Scan for the cell matching the given text and deliver its [X, Y] coordinate at center. 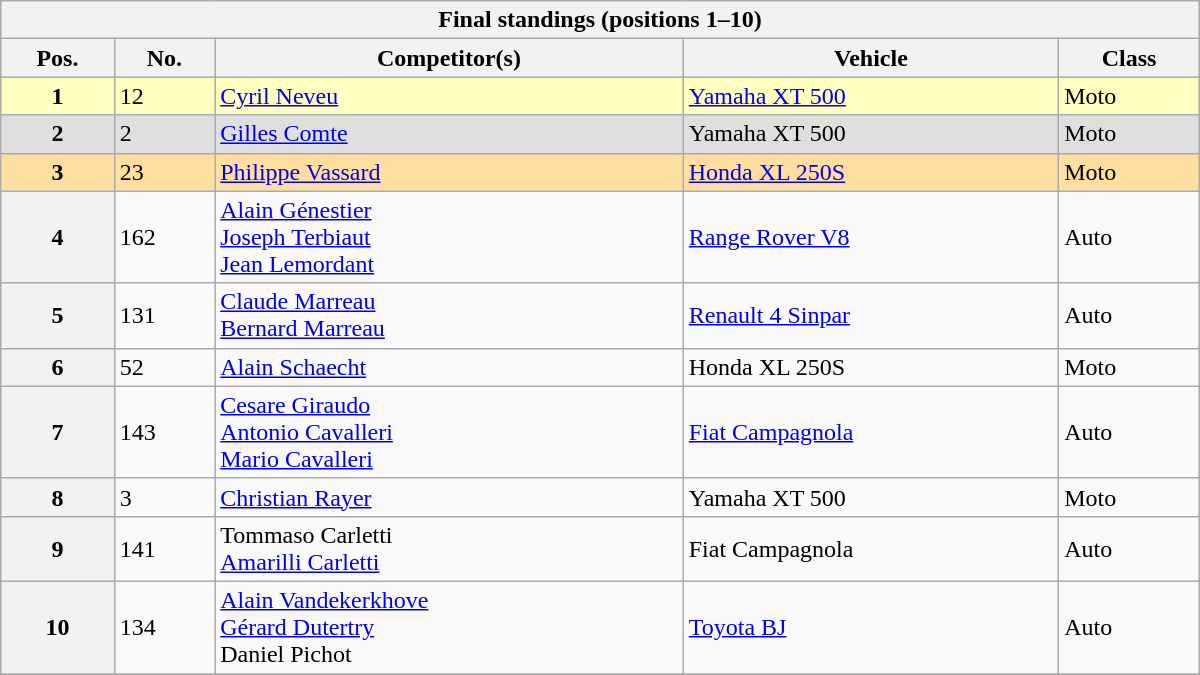
Claude Marreau Bernard Marreau [450, 316]
10 [58, 627]
143 [164, 432]
Vehicle [870, 58]
Philippe Vassard [450, 172]
Range Rover V8 [870, 237]
Renault 4 Sinpar [870, 316]
Pos. [58, 58]
Cesare Giraudo Antonio Cavalleri Mario Cavalleri [450, 432]
23 [164, 172]
Alain Génestier Joseph Terbiaut Jean Lemordant [450, 237]
6 [58, 367]
Gilles Comte [450, 134]
Competitor(s) [450, 58]
9 [58, 548]
141 [164, 548]
No. [164, 58]
7 [58, 432]
Alain Vandekerkhove Gérard Dutertry Daniel Pichot [450, 627]
8 [58, 497]
4 [58, 237]
Alain Schaecht [450, 367]
52 [164, 367]
134 [164, 627]
1 [58, 96]
5 [58, 316]
Class [1130, 58]
131 [164, 316]
12 [164, 96]
Final standings (positions 1–10) [600, 20]
Christian Rayer [450, 497]
Tommaso Carletti Amarilli Carletti [450, 548]
162 [164, 237]
Toyota BJ [870, 627]
Cyril Neveu [450, 96]
